Return [x, y] of the center of cell containing provided text 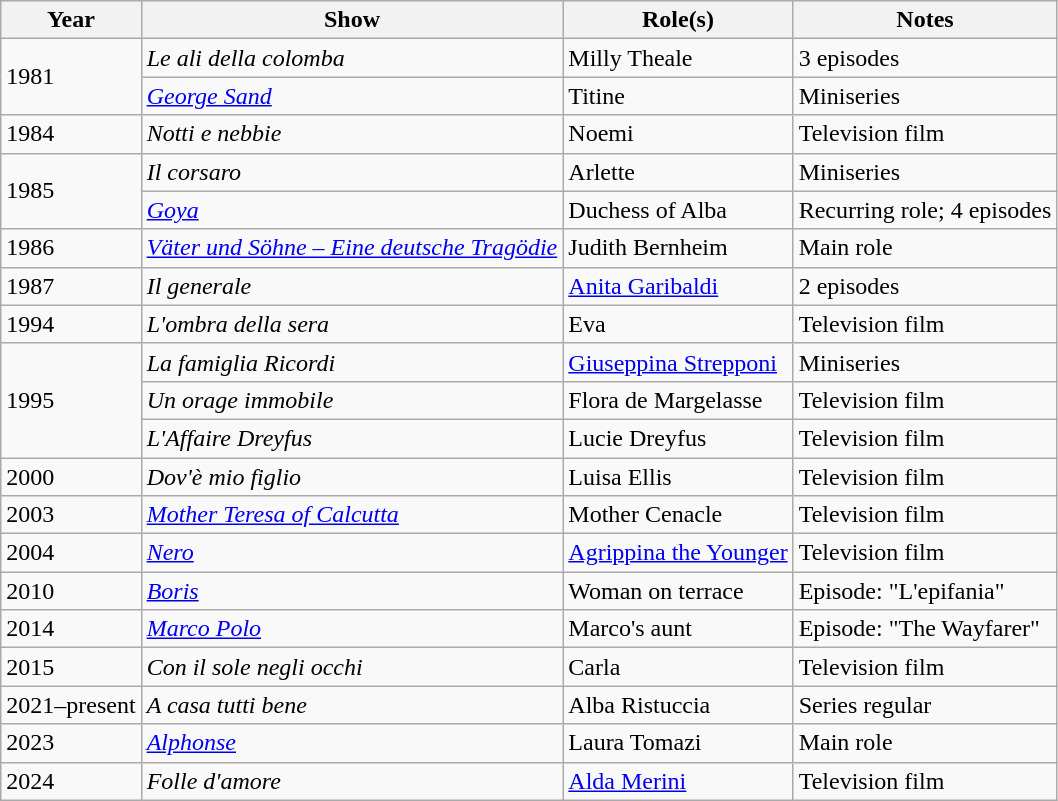
Alda Merini [678, 781]
Il generale [352, 286]
Anita Garibaldi [678, 286]
Luisa Ellis [678, 477]
Alphonse [352, 743]
1981 [71, 77]
Un orage immobile [352, 400]
Laura Tomazi [678, 743]
1985 [71, 191]
Eva [678, 324]
Mother Teresa of Calcutta [352, 515]
2000 [71, 477]
1994 [71, 324]
Notti e nebbie [352, 134]
2015 [71, 667]
Folle d'amore [352, 781]
1987 [71, 286]
1995 [71, 400]
Marco's aunt [678, 629]
3 episodes [925, 58]
Dov'è mio figlio [352, 477]
Episode: "The Wayfarer" [925, 629]
2024 [71, 781]
2010 [71, 591]
Notes [925, 20]
George Sand [352, 96]
2003 [71, 515]
Series regular [925, 705]
2021–present [71, 705]
Väter und Söhne – Eine deutsche Tragödie [352, 248]
Recurring role; 4 episodes [925, 210]
Marco Polo [352, 629]
Role(s) [678, 20]
L'ombra della sera [352, 324]
Year [71, 20]
Il corsaro [352, 172]
2004 [71, 553]
2014 [71, 629]
Duchess of Alba [678, 210]
1984 [71, 134]
Mother Cenacle [678, 515]
Flora de Margelasse [678, 400]
Le ali della colomba [352, 58]
L'Affaire Dreyfus [352, 438]
Agrippina the Younger [678, 553]
Noemi [678, 134]
Milly Theale [678, 58]
Woman on terrace [678, 591]
Boris [352, 591]
Goya [352, 210]
Carla [678, 667]
Alba Ristuccia [678, 705]
Arlette [678, 172]
Giuseppina Strepponi [678, 362]
Lucie Dreyfus [678, 438]
A casa tutti bene [352, 705]
Nero [352, 553]
2 episodes [925, 286]
Con il sole negli occhi [352, 667]
Titine [678, 96]
Judith Bernheim [678, 248]
1986 [71, 248]
Show [352, 20]
Episode: "L'epifania" [925, 591]
La famiglia Ricordi [352, 362]
2023 [71, 743]
